Find where the given text appears and provide that cell's center as [X, Y] coordinate. 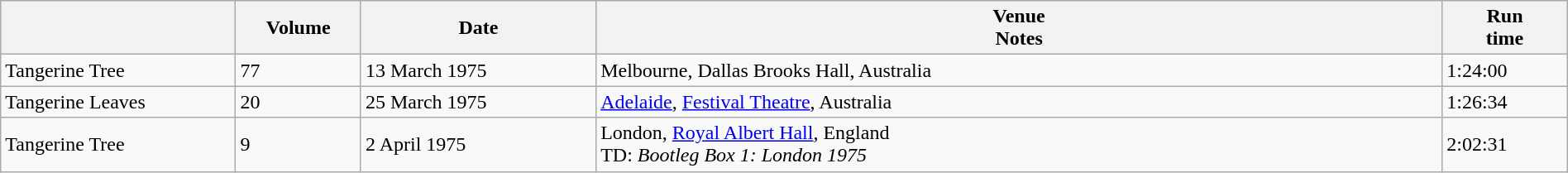
Date [478, 28]
2 April 1975 [478, 144]
13 March 1975 [478, 70]
1:24:00 [1505, 70]
1:26:34 [1505, 102]
Adelaide, Festival Theatre, Australia [1019, 102]
77 [299, 70]
2:02:31 [1505, 144]
Tangerine Leaves [118, 102]
20 [299, 102]
Volume [299, 28]
London, Royal Albert Hall, EnglandTD: Bootleg Box 1: London 1975 [1019, 144]
VenueNotes [1019, 28]
Runtime [1505, 28]
25 March 1975 [478, 102]
9 [299, 144]
Melbourne, Dallas Brooks Hall, Australia [1019, 70]
